Return the (x, y) coordinate for the center point of the cell that contains the specified text.  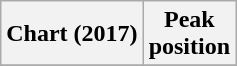
Peakposition (189, 34)
Chart (2017) (72, 34)
